Scan for the cell matching the given text and deliver its [X, Y] coordinate at center. 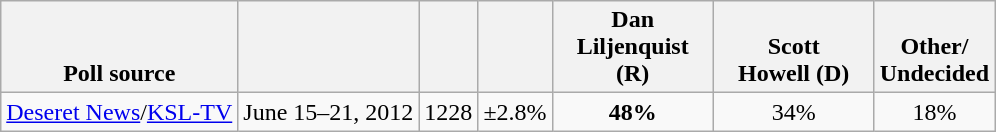
Poll source [120, 47]
ScottHowell (D) [794, 47]
48% [632, 112]
DanLiljenquist (R) [632, 47]
Deseret News/KSL-TV [120, 112]
Other/Undecided [934, 47]
34% [794, 112]
June 15–21, 2012 [328, 112]
18% [934, 112]
1228 [448, 112]
±2.8% [515, 112]
